Provide the [X, Y] coordinate of the cell's center where the given text is located.  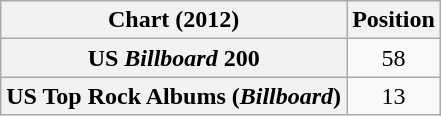
13 [394, 96]
US Top Rock Albums (Billboard) [174, 96]
Chart (2012) [174, 20]
Position [394, 20]
US Billboard 200 [174, 58]
58 [394, 58]
